Detect which cell encompasses the target text, then output its [x, y] center coordinate. 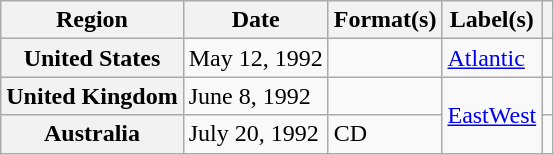
EastWest [492, 115]
Format(s) [385, 20]
United States [92, 58]
Region [92, 20]
June 8, 1992 [256, 96]
May 12, 1992 [256, 58]
United Kingdom [92, 96]
July 20, 1992 [256, 134]
Australia [92, 134]
Date [256, 20]
Atlantic [492, 58]
CD [385, 134]
Label(s) [492, 20]
